Return the [X, Y] coordinate for the center point of the cell that contains the specified text.  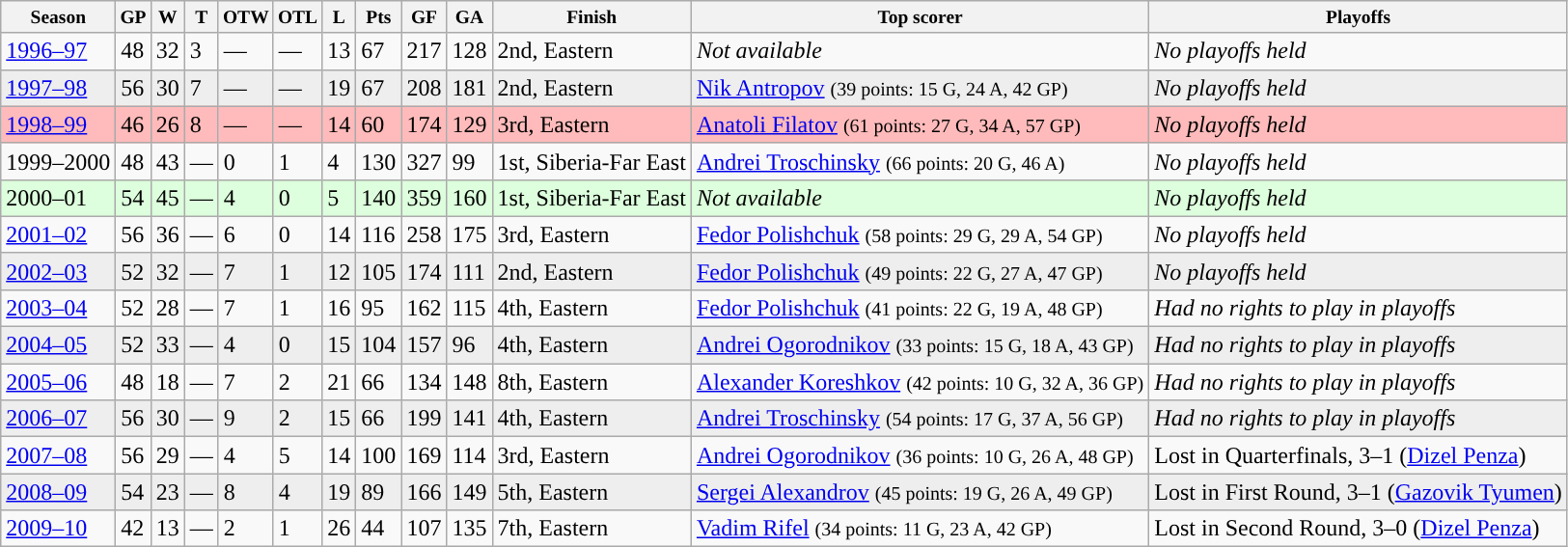
Top scorer [920, 17]
2006–07 [58, 419]
100 [378, 455]
258 [425, 234]
Alexander Koreshkov (42 points: 10 G, 32 A, 36 GP) [920, 382]
141 [469, 419]
2004–05 [58, 345]
8th, Eastern [591, 382]
1996–97 [58, 51]
114 [469, 455]
L [340, 17]
1999–2000 [58, 161]
44 [378, 529]
Andrei Troschinsky (66 points: 20 G, 46 A) [920, 161]
2003–04 [58, 308]
2002–03 [58, 271]
Vadim Rifel (34 points: 11 G, 23 A, 42 GP) [920, 529]
2007–08 [58, 455]
Fedor Polishchuk (58 points: 29 G, 29 A, 54 GP) [920, 234]
111 [469, 271]
GF [425, 17]
169 [425, 455]
3 [201, 51]
OTL [297, 17]
96 [469, 345]
7th, Eastern [591, 529]
2001–02 [58, 234]
16 [340, 308]
128 [469, 51]
36 [168, 234]
Andrei Ogorodnikov (36 points: 10 G, 26 A, 48 GP) [920, 455]
95 [378, 308]
130 [378, 161]
Sergei Alexandrov (45 points: 19 G, 26 A, 49 GP) [920, 492]
1998–99 [58, 124]
217 [425, 51]
Andrei Troschinsky (54 points: 17 G, 37 A, 56 GP) [920, 419]
OTW [245, 17]
23 [168, 492]
Fedor Polishchuk (41 points: 22 G, 19 A, 48 GP) [920, 308]
Pts [378, 17]
29 [168, 455]
2000–01 [58, 198]
160 [469, 198]
Fedor Polishchuk (49 points: 22 G, 27 A, 47 GP) [920, 271]
181 [469, 88]
359 [425, 198]
134 [425, 382]
Anatoli Filatov (61 points: 27 G, 34 A, 57 GP) [920, 124]
135 [469, 529]
T [201, 17]
42 [133, 529]
89 [378, 492]
GA [469, 17]
45 [168, 198]
2005–06 [58, 382]
12 [340, 271]
60 [378, 124]
116 [378, 234]
9 [245, 419]
140 [378, 198]
Lost in Second Round, 3–0 (Dizel Penza) [1359, 529]
157 [425, 345]
107 [425, 529]
43 [168, 161]
GP [133, 17]
Playoffs [1359, 17]
W [168, 17]
2008–09 [58, 492]
33 [168, 345]
18 [168, 382]
5th, Eastern [591, 492]
1997–98 [58, 88]
199 [425, 419]
327 [425, 161]
115 [469, 308]
162 [425, 308]
Finish [591, 17]
2009–10 [58, 529]
129 [469, 124]
104 [378, 345]
Andrei Ogorodnikov (33 points: 15 G, 18 A, 43 GP) [920, 345]
46 [133, 124]
99 [469, 161]
166 [425, 492]
Nik Antropov (39 points: 15 G, 24 A, 42 GP) [920, 88]
6 [245, 234]
Season [58, 17]
148 [469, 382]
175 [469, 234]
105 [378, 271]
28 [168, 308]
21 [340, 382]
208 [425, 88]
Lost in First Round, 3–1 (Gazovik Tyumen) [1359, 492]
Lost in Quarterfinals, 3–1 (Dizel Penza) [1359, 455]
149 [469, 492]
